Provide the (x, y) coordinate of the cell's center where the given text is located.  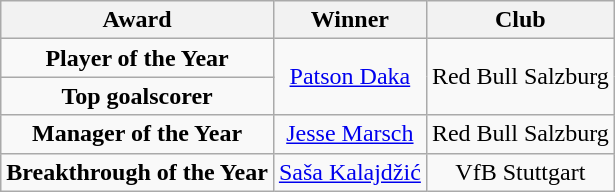
Top goalscorer (138, 96)
Player of the Year (138, 58)
Saša Kalajdžić (350, 172)
Club (520, 20)
Winner (350, 20)
Award (138, 20)
Patson Daka (350, 77)
VfB Stuttgart (520, 172)
Jesse Marsch (350, 134)
Manager of the Year (138, 134)
Breakthrough of the Year (138, 172)
